Find where the given text appears and provide that cell's center as [X, Y] coordinate. 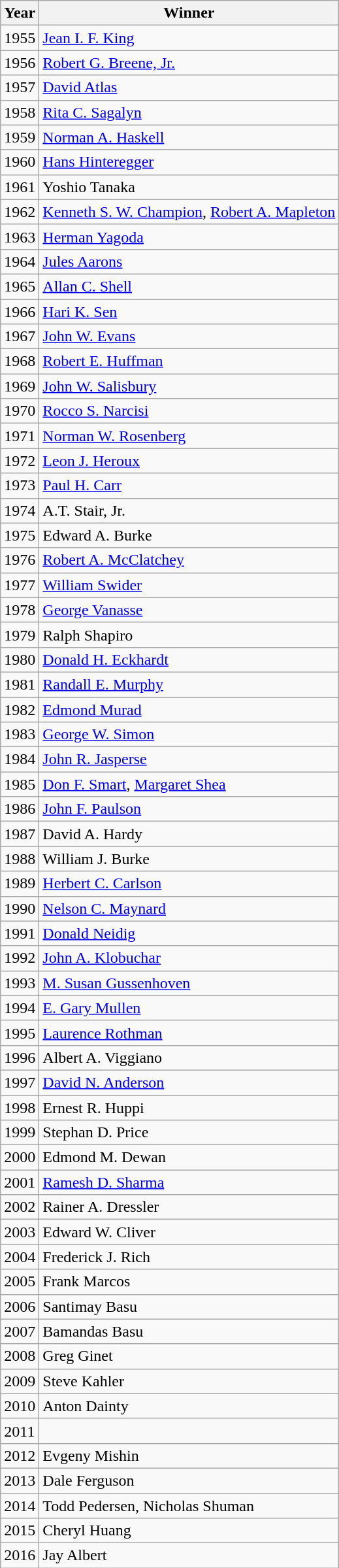
Donald Neidig [189, 933]
M. Susan Gussenhoven [189, 983]
1999 [20, 1133]
1974 [20, 510]
Edward A. Burke [189, 535]
2004 [20, 1257]
John F. Paulson [189, 809]
1958 [20, 112]
1967 [20, 337]
1977 [20, 585]
1987 [20, 834]
Kenneth S. W. Champion, Robert A. Mapleton [189, 212]
1990 [20, 909]
1979 [20, 635]
Herman Yagoda [189, 237]
Don F. Smart, Margaret Shea [189, 784]
Todd Pedersen, Nicholas Shuman [189, 1505]
Edmond Murad [189, 709]
John W. Evans [189, 337]
Year [20, 13]
1989 [20, 884]
John W. Salisbury [189, 386]
Rita C. Sagalyn [189, 112]
Edmond M. Dewan [189, 1158]
Edward W. Cliver [189, 1232]
1960 [20, 162]
1992 [20, 958]
Yoshio Tanaka [189, 187]
Norman A. Haskell [189, 137]
2013 [20, 1480]
Leon J. Heroux [189, 461]
John A. Klobuchar [189, 958]
2007 [20, 1331]
2010 [20, 1406]
2002 [20, 1207]
Rainer A. Dressler [189, 1207]
David Atlas [189, 88]
Evgeny Mishin [189, 1456]
1986 [20, 809]
Robert E. Huffman [189, 361]
2000 [20, 1158]
Herbert C. Carlson [189, 884]
1966 [20, 312]
1973 [20, 486]
Rocco S. Narcisi [189, 411]
Robert A. McClatchey [189, 560]
1968 [20, 361]
1996 [20, 1058]
Frank Marcos [189, 1282]
William J. Burke [189, 859]
Winner [189, 13]
1965 [20, 286]
Ralph Shapiro [189, 635]
1978 [20, 610]
Hans Hinteregger [189, 162]
Frederick J. Rich [189, 1257]
Bamandas Basu [189, 1331]
1972 [20, 461]
1961 [20, 187]
Santimay Basu [189, 1307]
Ernest R. Huppi [189, 1108]
David A. Hardy [189, 834]
David N. Anderson [189, 1082]
George W. Simon [189, 735]
2005 [20, 1282]
Jay Albert [189, 1556]
2011 [20, 1431]
1970 [20, 411]
Allan C. Shell [189, 286]
Paul H. Carr [189, 486]
1971 [20, 436]
1963 [20, 237]
1984 [20, 759]
Dale Ferguson [189, 1480]
1985 [20, 784]
1980 [20, 659]
John R. Jasperse [189, 759]
Jules Aarons [189, 261]
Norman W. Rosenberg [189, 436]
2014 [20, 1505]
Nelson C. Maynard [189, 909]
1997 [20, 1082]
1981 [20, 684]
Randall E. Murphy [189, 684]
1991 [20, 933]
Anton Dainty [189, 1406]
1964 [20, 261]
2009 [20, 1381]
Albert A. Viggiano [189, 1058]
1988 [20, 859]
Robert G. Breene, Jr. [189, 63]
2015 [20, 1531]
2008 [20, 1356]
William Swider [189, 585]
1962 [20, 212]
Ramesh D. Sharma [189, 1182]
A.T. Stair, Jr. [189, 510]
2016 [20, 1556]
1993 [20, 983]
2012 [20, 1456]
Laurence Rothman [189, 1033]
Stephan D. Price [189, 1133]
1976 [20, 560]
2001 [20, 1182]
1969 [20, 386]
Steve Kahler [189, 1381]
1975 [20, 535]
2006 [20, 1307]
1957 [20, 88]
1959 [20, 137]
1995 [20, 1033]
Donald H. Eckhardt [189, 659]
1998 [20, 1108]
1983 [20, 735]
Greg Ginet [189, 1356]
Cheryl Huang [189, 1531]
Hari K. Sen [189, 312]
E. Gary Mullen [189, 1008]
George Vanasse [189, 610]
Jean I. F. King [189, 38]
1955 [20, 38]
2003 [20, 1232]
1994 [20, 1008]
1982 [20, 709]
1956 [20, 63]
